Locate the cell with the specified text and output its [x, y] center coordinate. 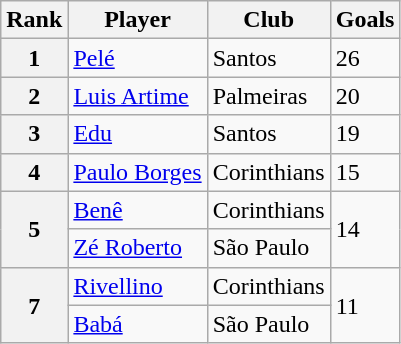
Palmeiras [268, 96]
26 [365, 58]
15 [365, 172]
Rank [34, 20]
1 [34, 58]
Edu [138, 134]
Club [268, 20]
4 [34, 172]
Rivellino [138, 286]
3 [34, 134]
5 [34, 229]
Luis Artime [138, 96]
2 [34, 96]
Player [138, 20]
14 [365, 229]
Babá [138, 324]
Paulo Borges [138, 172]
19 [365, 134]
Zé Roberto [138, 248]
20 [365, 96]
Pelé [138, 58]
Goals [365, 20]
11 [365, 305]
7 [34, 305]
Benê [138, 210]
